Return (X, Y) of the center of cell containing provided text 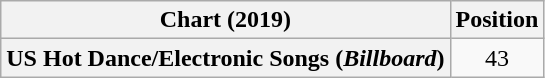
US Hot Dance/Electronic Songs (Billboard) (226, 58)
43 (497, 58)
Position (497, 20)
Chart (2019) (226, 20)
